Extract the (x, y) coordinate from the center of the cell holding the provided text.  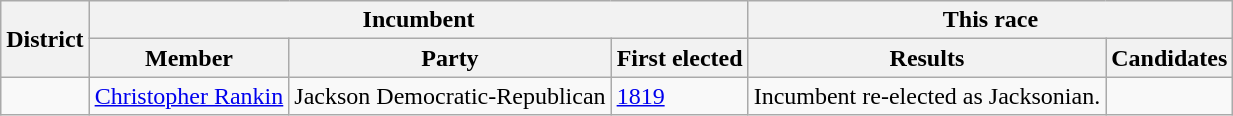
Christopher Rankin (189, 96)
This race (990, 20)
Candidates (1170, 58)
Incumbent (418, 20)
Results (927, 58)
District (45, 39)
Party (450, 58)
Member (189, 58)
Jackson Democratic-Republican (450, 96)
Incumbent re-elected as Jacksonian. (927, 96)
First elected (680, 58)
1819 (680, 96)
